Find where the given text appears and provide that cell's center as [X, Y] coordinate. 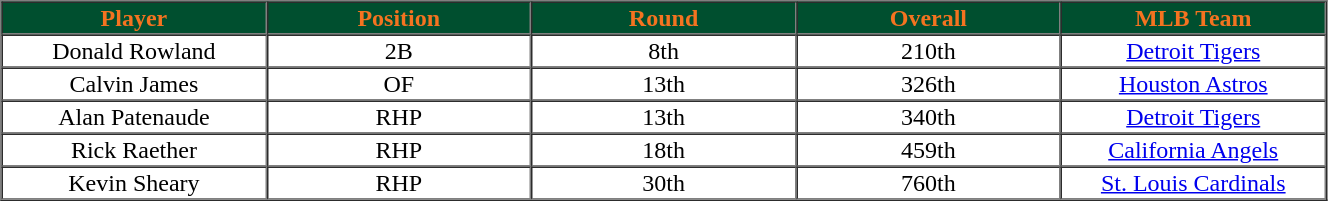
8th [664, 50]
Position [398, 18]
Calvin James [134, 84]
Kevin Sheary [134, 182]
OF [398, 84]
Rick Raether [134, 150]
Houston Astros [1194, 84]
30th [664, 182]
California Angels [1194, 150]
2B [398, 50]
210th [928, 50]
Player [134, 18]
459th [928, 150]
Round [664, 18]
Donald Rowland [134, 50]
760th [928, 182]
340th [928, 116]
326th [928, 84]
18th [664, 150]
St. Louis Cardinals [1194, 182]
Alan Patenaude [134, 116]
MLB Team [1194, 18]
Overall [928, 18]
